Provide the [x, y] coordinate of the cell's center where the given text is located.  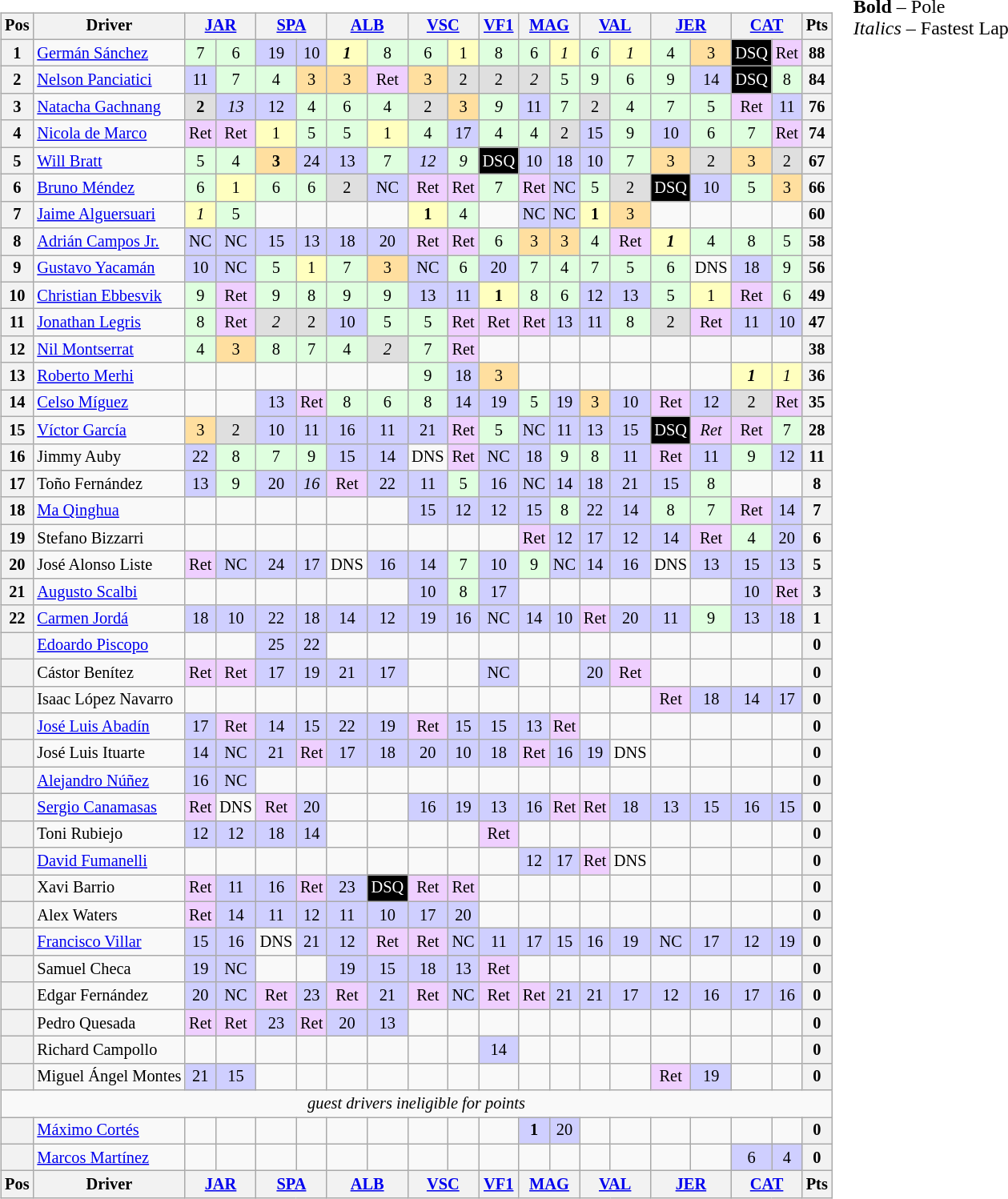
88 [817, 53]
Pedro Quesada [109, 1023]
Will Bratt [109, 161]
Nicola de Marco [109, 134]
56 [817, 269]
Samuel Checa [109, 969]
Miguel Ángel Montes [109, 1077]
Edoardo Piscopo [109, 646]
Máximo Cortés [109, 1131]
66 [817, 188]
Víctor García [109, 430]
Marcos Martínez [109, 1157]
47 [817, 323]
28 [817, 430]
Nil Montserrat [109, 350]
Jaime Alguersuari [109, 215]
49 [817, 295]
76 [817, 107]
Cástor Benítez [109, 672]
guest drivers ineligible for points [416, 1104]
84 [817, 80]
25 [276, 646]
Ma Qinghua [109, 511]
Sergio Canamasas [109, 808]
Isaac López Navarro [109, 700]
José Alonso Liste [109, 565]
67 [817, 161]
35 [817, 403]
Nelson Panciatici [109, 80]
74 [817, 134]
60 [817, 215]
José Luis Ituarte [109, 753]
Celso Míguez [109, 403]
58 [817, 242]
Toni Rubiejo [109, 834]
38 [817, 350]
Natacha Gachnang [109, 107]
Edgar Fernández [109, 996]
Alejandro Núñez [109, 780]
Stefano Bizzarri [109, 538]
Richard Campollo [109, 1050]
Francisco Villar [109, 942]
Gustavo Yacamán [109, 269]
José Luis Abadín [109, 727]
Toño Fernández [109, 484]
Augusto Scalbi [109, 591]
Germán Sánchez [109, 53]
David Fumanelli [109, 861]
36 [817, 376]
Xavi Barrio [109, 888]
Adrián Campos Jr. [109, 242]
Bruno Méndez [109, 188]
Jimmy Auby [109, 457]
Christian Ebbesvik [109, 295]
Roberto Merhi [109, 376]
Jonathan Legris [109, 323]
Carmen Jordá [109, 619]
Alex Waters [109, 915]
